Capture the cell that displays the provided text and extract its [x, y] central coordinate. 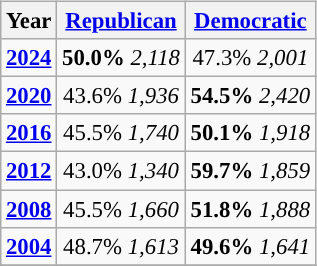
2008 [29, 209]
43.0% 1,340 [122, 171]
51.8% 1,888 [250, 209]
Democratic [250, 21]
2016 [29, 133]
45.5% 1,740 [122, 133]
49.6% 1,641 [250, 246]
2012 [29, 171]
2004 [29, 246]
2020 [29, 96]
2024 [29, 58]
50.0% 2,118 [122, 58]
Year [29, 21]
54.5% 2,420 [250, 96]
50.1% 1,918 [250, 133]
59.7% 1,859 [250, 171]
45.5% 1,660 [122, 209]
43.6% 1,936 [122, 96]
48.7% 1,613 [122, 246]
47.3% 2,001 [250, 58]
Republican [122, 21]
